Detect which cell encompasses the target text, then output its (X, Y) center coordinate. 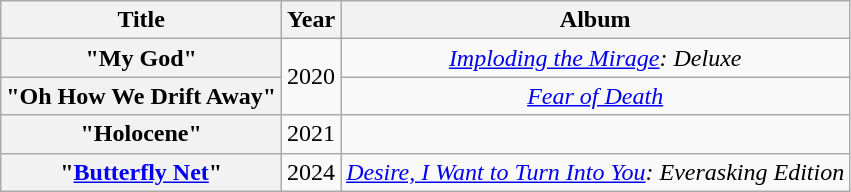
Desire, I Want to Turn Into You: Everasking Edition (596, 172)
"Butterfly Net" (142, 172)
Title (142, 20)
Imploding the Mirage: Deluxe (596, 58)
2020 (312, 77)
"Holocene" (142, 134)
"My God" (142, 58)
Album (596, 20)
"Oh How We Drift Away" (142, 96)
2021 (312, 134)
2024 (312, 172)
Fear of Death (596, 96)
Year (312, 20)
